Scan for the cell matching the given text and deliver its [x, y] coordinate at center. 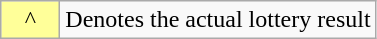
^ [30, 20]
Denotes the actual lottery result [218, 20]
